Locate the cell with the specified text and output its [X, Y] center coordinate. 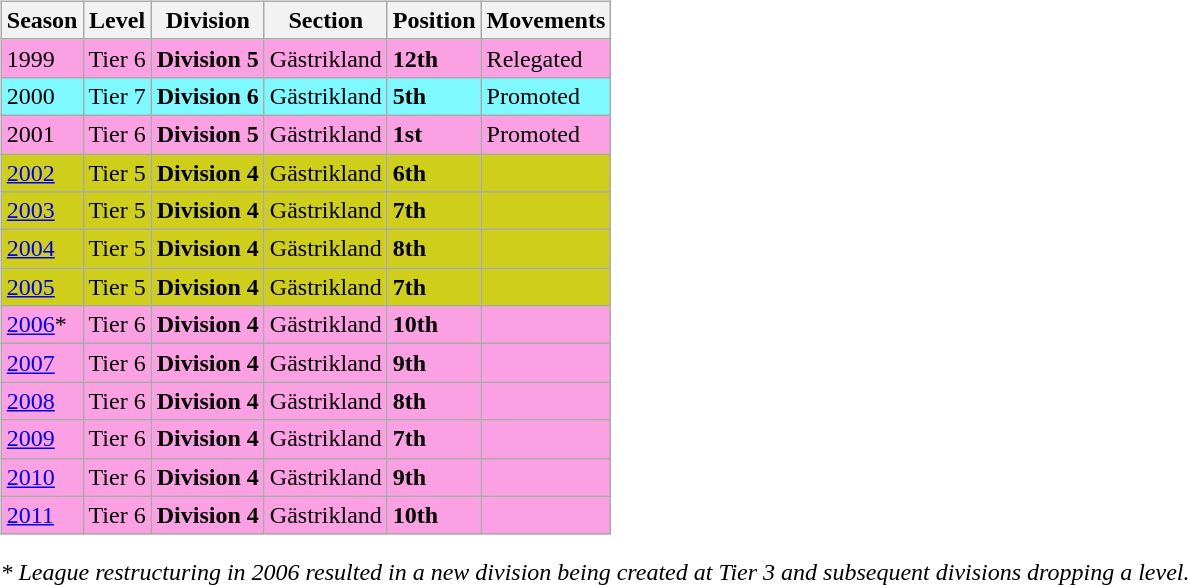
6th [434, 173]
1999 [42, 58]
2008 [42, 401]
5th [434, 96]
2006* [42, 325]
Position [434, 20]
Tier 7 [117, 96]
2009 [42, 439]
2007 [42, 363]
2005 [42, 287]
2010 [42, 477]
2003 [42, 211]
Season [42, 20]
1st [434, 134]
2001 [42, 134]
12th [434, 58]
2011 [42, 515]
2002 [42, 173]
Relegated [546, 58]
2004 [42, 249]
Division 6 [208, 96]
Division [208, 20]
Section [326, 20]
Level [117, 20]
2000 [42, 96]
Movements [546, 20]
